Detect which cell encompasses the target text, then output its [X, Y] center coordinate. 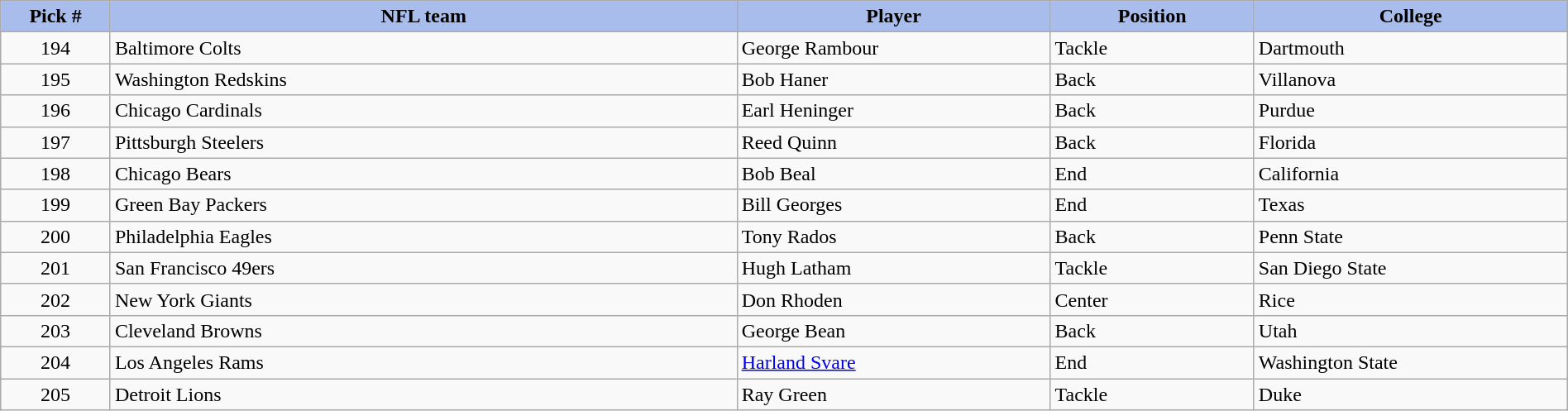
Position [1152, 17]
Harland Svare [893, 362]
Earl Heninger [893, 111]
201 [56, 268]
Don Rhoden [893, 299]
California [1411, 174]
Chicago Cardinals [423, 111]
Purdue [1411, 111]
205 [56, 394]
Dartmouth [1411, 48]
Green Bay Packers [423, 205]
Tony Rados [893, 237]
195 [56, 79]
San Francisco 49ers [423, 268]
Bill Georges [893, 205]
Penn State [1411, 237]
Duke [1411, 394]
Reed Quinn [893, 142]
Cleveland Browns [423, 331]
Villanova [1411, 79]
197 [56, 142]
Philadelphia Eagles [423, 237]
202 [56, 299]
Washington State [1411, 362]
Hugh Latham [893, 268]
Rice [1411, 299]
Texas [1411, 205]
200 [56, 237]
Pick # [56, 17]
George Bean [893, 331]
San Diego State [1411, 268]
Los Angeles Rams [423, 362]
204 [56, 362]
Bob Haner [893, 79]
199 [56, 205]
New York Giants [423, 299]
Washington Redskins [423, 79]
Baltimore Colts [423, 48]
194 [56, 48]
203 [56, 331]
Player [893, 17]
196 [56, 111]
NFL team [423, 17]
Bob Beal [893, 174]
Ray Green [893, 394]
Detroit Lions [423, 394]
College [1411, 17]
198 [56, 174]
Utah [1411, 331]
Florida [1411, 142]
Center [1152, 299]
Pittsburgh Steelers [423, 142]
George Rambour [893, 48]
Chicago Bears [423, 174]
